Scan for the cell matching the given text and deliver its (X, Y) coordinate at center. 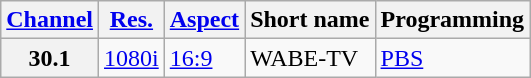
1080i (132, 58)
PBS (452, 58)
16:9 (204, 58)
Short name (310, 20)
Res. (132, 20)
Channel (50, 20)
WABE-TV (310, 58)
Programming (452, 20)
Aspect (204, 20)
30.1 (50, 58)
